From the cell containing the given text, extract its center point as (x, y) coordinate. 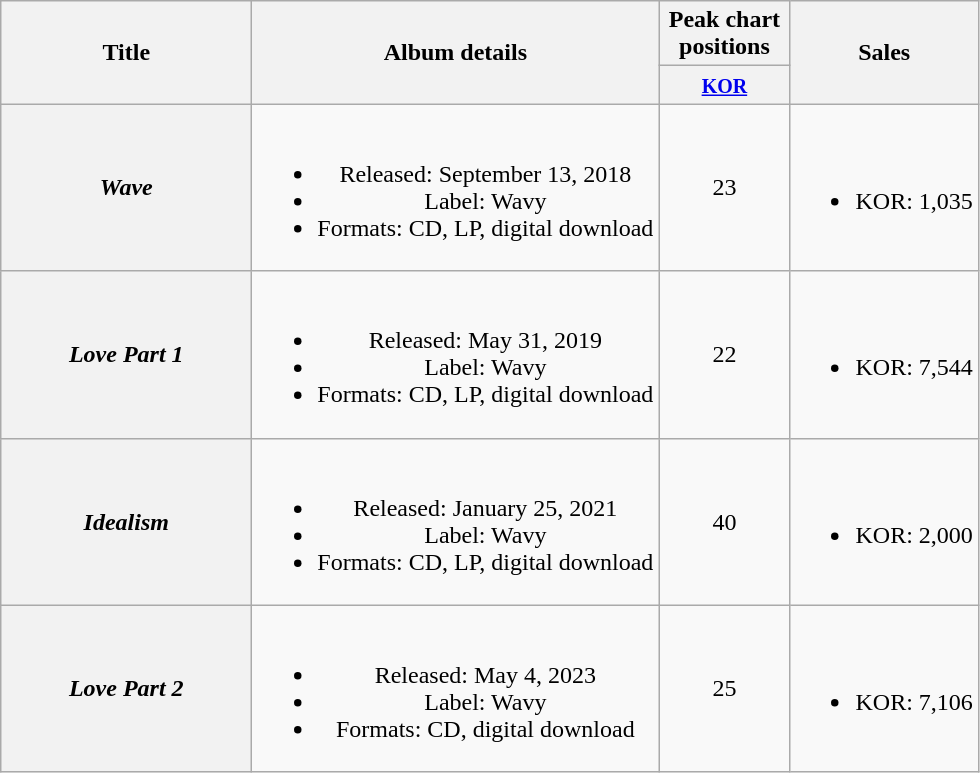
Love Part 2 (126, 688)
23 (724, 188)
Idealism (126, 522)
40 (724, 522)
Title (126, 52)
Released: September 13, 2018Label: WavyFormats: CD, LP, digital download (456, 188)
Released: May 4, 2023Label: WavyFormats: CD, digital download (456, 688)
Sales (884, 52)
Peak chart positions (724, 34)
22 (724, 354)
Wave (126, 188)
KOR: 7,106 (884, 688)
Album details (456, 52)
Released: January 25, 2021Label: WavyFormats: CD, LP, digital download (456, 522)
Released: May 31, 2019Label: WavyFormats: CD, LP, digital download (456, 354)
25 (724, 688)
KOR: 1,035 (884, 188)
KOR: 2,000 (884, 522)
Love Part 1 (126, 354)
KOR: 7,544 (884, 354)
KOR (724, 85)
